Find where the given text appears and provide that cell's center as [x, y] coordinate. 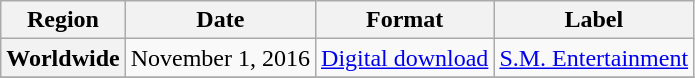
Worldwide [63, 58]
Label [594, 20]
Region [63, 20]
Format [405, 20]
Date [220, 20]
S.M. Entertainment [594, 58]
November 1, 2016 [220, 58]
Digital download [405, 58]
